Capture the cell that displays the provided text and extract its [x, y] central coordinate. 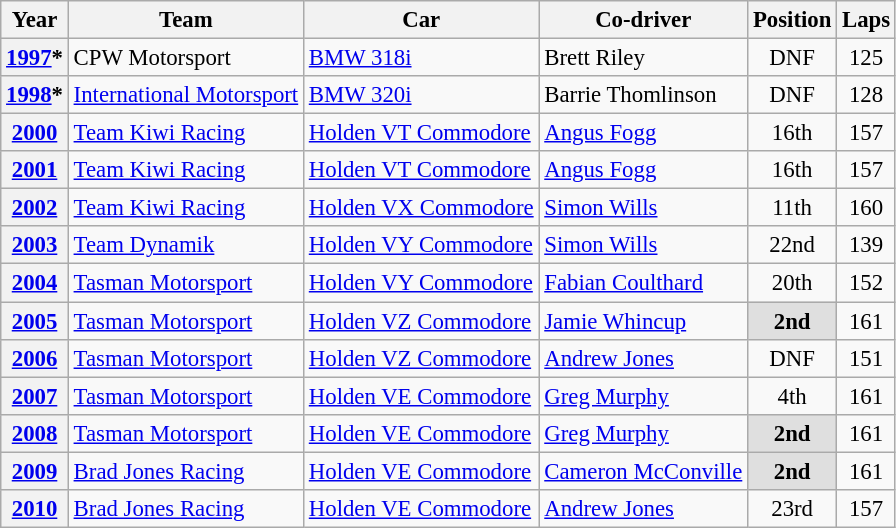
2008 [35, 433]
2009 [35, 471]
1998* [35, 95]
Holden VX Commodore [420, 208]
Laps [866, 20]
CPW Motorsport [186, 58]
Cameron McConville [644, 471]
4th [792, 396]
152 [866, 283]
Barrie Thomlinson [644, 95]
Position [792, 20]
Co-driver [644, 20]
151 [866, 358]
23rd [792, 509]
2001 [35, 170]
139 [866, 245]
Year [35, 20]
2004 [35, 283]
125 [866, 58]
128 [866, 95]
1997* [35, 58]
20th [792, 283]
22nd [792, 245]
160 [866, 208]
Jamie Whincup [644, 321]
International Motorsport [186, 95]
Team Dynamik [186, 245]
Team [186, 20]
Car [420, 20]
2000 [35, 133]
2003 [35, 245]
2005 [35, 321]
2002 [35, 208]
BMW 318i [420, 58]
2010 [35, 509]
2006 [35, 358]
BMW 320i [420, 95]
Brett Riley [644, 58]
Fabian Coulthard [644, 283]
2007 [35, 396]
11th [792, 208]
